Identify which cell holds the provided text, then report its (X, Y) central coordinate. 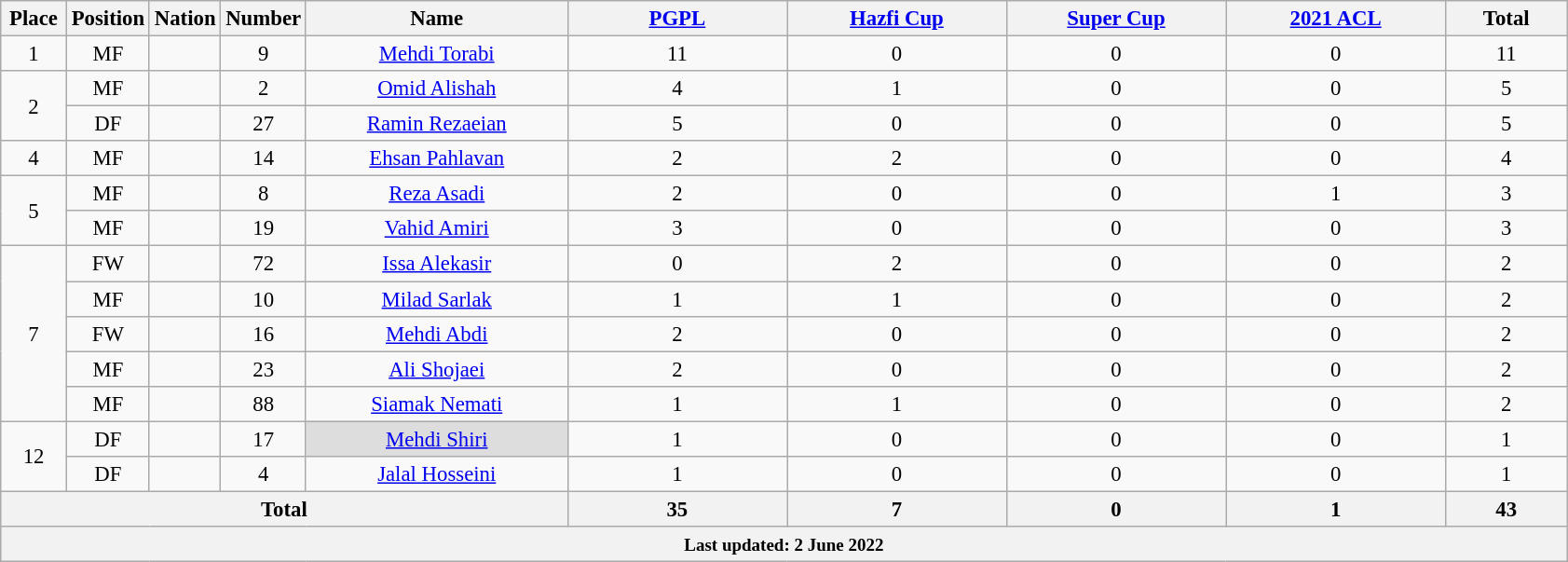
Mehdi Shiri (436, 439)
16 (264, 334)
Super Cup (1116, 19)
Vahid Amiri (436, 228)
Position (108, 19)
Milad Sarlak (436, 299)
Ali Shojaei (436, 369)
8 (264, 194)
35 (677, 509)
12 (34, 457)
PGPL (677, 19)
Mehdi Torabi (436, 54)
Mehdi Abdi (436, 334)
72 (264, 264)
Nation (184, 19)
14 (264, 158)
Jalal Hosseini (436, 474)
Ramin Rezaeian (436, 124)
Number (264, 19)
27 (264, 124)
9 (264, 54)
17 (264, 439)
Hazfi Cup (897, 19)
23 (264, 369)
Place (34, 19)
10 (264, 299)
Last updated: 2 June 2022 (784, 544)
Omid Alishah (436, 89)
Name (436, 19)
Siamak Nemati (436, 404)
19 (264, 228)
43 (1506, 509)
88 (264, 404)
Ehsan Pahlavan (436, 158)
Reza Asadi (436, 194)
Issa Alekasir (436, 264)
2021 ACL (1336, 19)
